Detect which cell encompasses the target text, then output its [x, y] center coordinate. 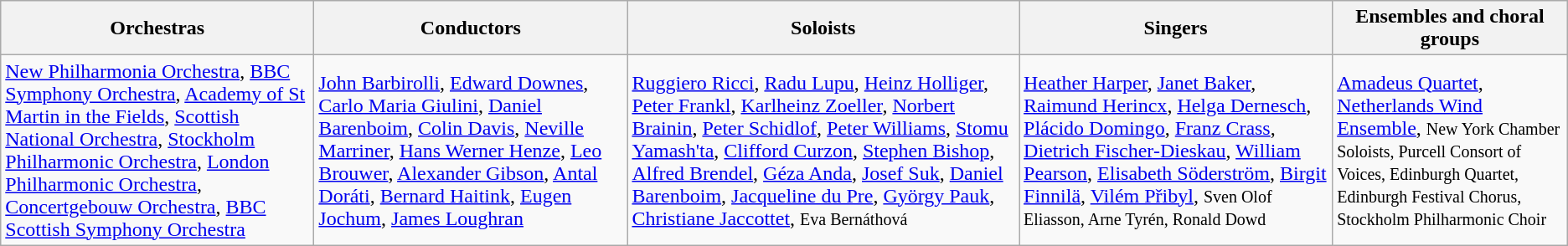
Soloists [823, 28]
Ensembles and choral groups [1451, 28]
Orchestras [157, 28]
Conductors [471, 28]
Singers [1176, 28]
